From the cell containing the given text, extract its center point as [X, Y] coordinate. 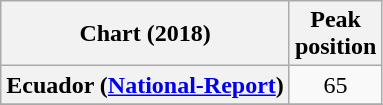
65 [335, 85]
Peak position [335, 34]
Ecuador (National-Report) [146, 85]
Chart (2018) [146, 34]
